Scan for the cell matching the given text and deliver its (X, Y) coordinate at center. 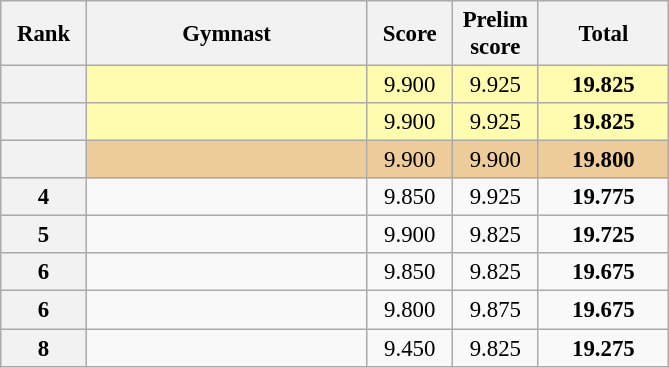
19.775 (604, 197)
9.875 (496, 310)
4 (44, 197)
5 (44, 235)
Rank (44, 34)
19.800 (604, 160)
19.275 (604, 348)
Gymnast (226, 34)
Prelim score (496, 34)
9.450 (410, 348)
Score (410, 34)
9.800 (410, 310)
19.725 (604, 235)
Total (604, 34)
8 (44, 348)
